Detect which cell encompasses the target text, then output its [x, y] center coordinate. 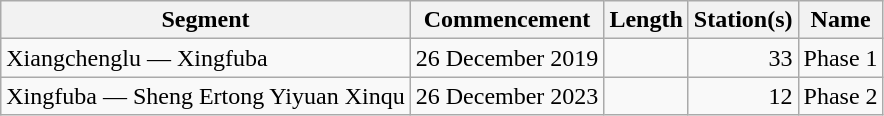
Xingfuba — Sheng Ertong Yiyuan Xinqu [206, 96]
Length [646, 20]
26 December 2019 [507, 58]
Segment [206, 20]
Xiangchenglu — Xingfuba [206, 58]
26 December 2023 [507, 96]
Station(s) [743, 20]
Phase 2 [840, 96]
12 [743, 96]
Commencement [507, 20]
33 [743, 58]
Phase 1 [840, 58]
Name [840, 20]
